Detect which cell encompasses the target text, then output its (x, y) center coordinate. 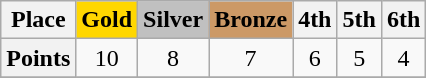
Silver (174, 20)
4 (403, 58)
5 (359, 58)
8 (174, 58)
Place (38, 20)
4th (315, 20)
6th (403, 20)
Bronze (251, 20)
Gold (107, 20)
7 (251, 58)
5th (359, 20)
6 (315, 58)
Points (38, 58)
10 (107, 58)
